Find where the given text appears and provide that cell's center as [X, Y] coordinate. 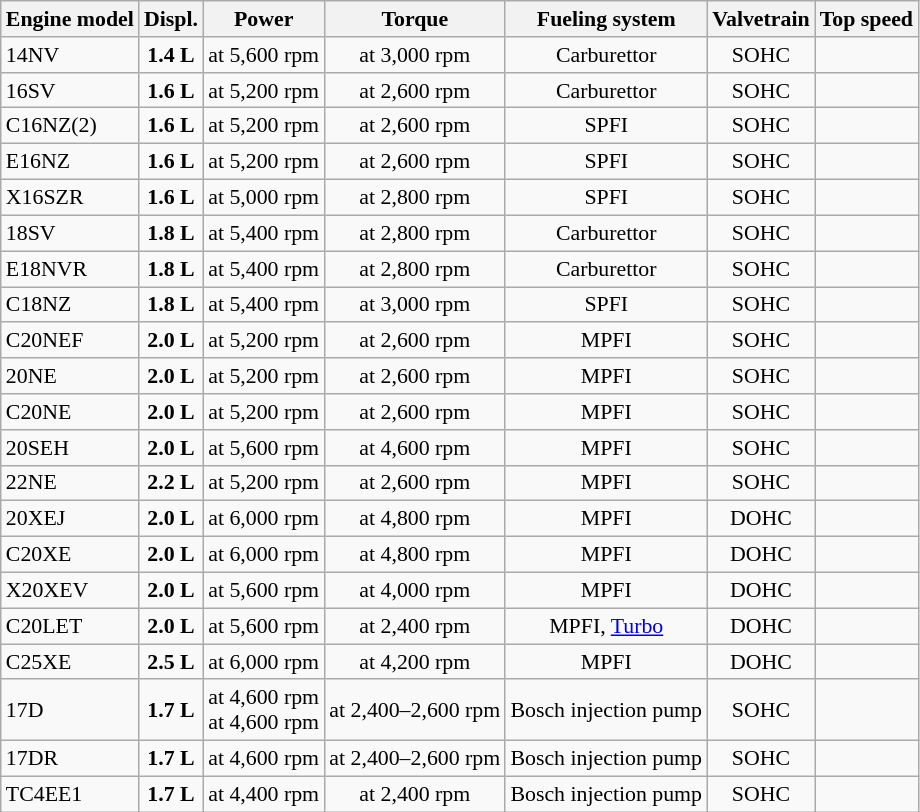
2.2 L [171, 483]
X16SZR [70, 197]
Top speed [866, 18]
E16NZ [70, 161]
at 4,000 rpm [414, 590]
C20LET [70, 626]
C20XE [70, 554]
Torque [414, 18]
TC4EE1 [70, 794]
MPFI, Turbo [606, 626]
at 4,200 rpm [414, 661]
20NE [70, 375]
20SEH [70, 447]
at 4,400 rpm [264, 794]
C16NZ(2) [70, 125]
at 4,600 rpm at 4,600 rpm [264, 710]
22NE [70, 483]
18SV [70, 233]
2.5 L [171, 661]
14NV [70, 54]
Fueling system [606, 18]
1.4 L [171, 54]
C20NE [70, 411]
at 5,000 rpm [264, 197]
Power [264, 18]
Displ. [171, 18]
17DR [70, 758]
X20XEV [70, 590]
17D [70, 710]
20XEJ [70, 518]
Valvetrain [761, 18]
C25XE [70, 661]
16SV [70, 90]
C18NZ [70, 304]
C20NEF [70, 340]
Engine model [70, 18]
E18NVR [70, 268]
